Scan for the cell matching the given text and deliver its [X, Y] coordinate at center. 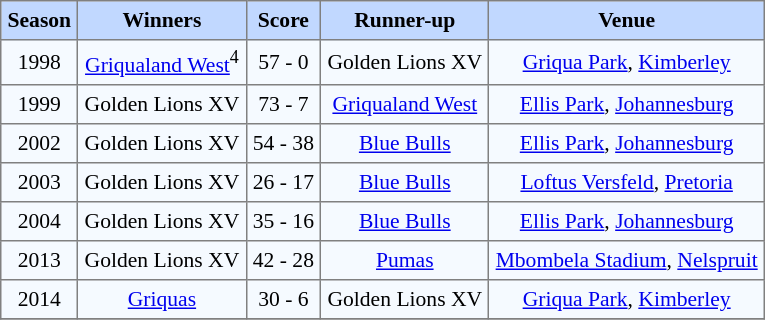
Griquas [162, 298]
Mbombela Stadium, Nelspruit [627, 260]
Venue [627, 20]
35 - 16 [284, 220]
Runner-up [405, 20]
Loftus Versfeld, Pretoria [627, 182]
73 - 7 [284, 104]
2002 [40, 142]
Griqualand West4 [162, 62]
42 - 28 [284, 260]
1999 [40, 104]
2013 [40, 260]
Season [40, 20]
Score [284, 20]
30 - 6 [284, 298]
2003 [40, 182]
2014 [40, 298]
Griqualand West [405, 104]
Winners [162, 20]
2004 [40, 220]
57 - 0 [284, 62]
54 - 38 [284, 142]
26 - 17 [284, 182]
1998 [40, 62]
Pumas [405, 260]
